Pinpoint the cell where the given text exists, returning its [x, y] midpoint coordinate. 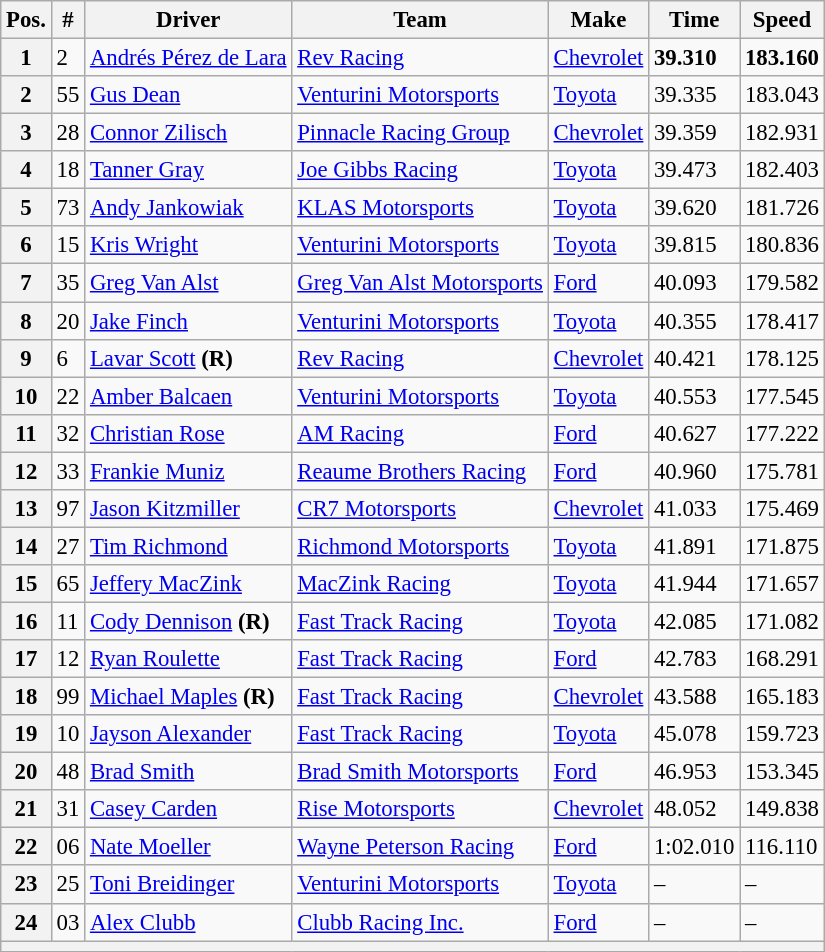
Jeffery MacZink [188, 584]
171.657 [782, 584]
5 [26, 208]
45.078 [694, 734]
97 [68, 509]
Pos. [26, 20]
179.582 [782, 283]
153.345 [782, 772]
178.417 [782, 321]
40.355 [694, 321]
Cody Dennison (R) [188, 621]
KLAS Motorsports [420, 208]
Lavar Scott (R) [188, 358]
65 [68, 584]
27 [68, 546]
181.726 [782, 208]
Rise Motorsports [420, 809]
Time [694, 20]
159.723 [782, 734]
7 [26, 283]
40.960 [694, 471]
183.043 [782, 95]
178.125 [782, 358]
19 [26, 734]
Joe Gibbs Racing [420, 170]
48.052 [694, 809]
168.291 [782, 659]
4 [26, 170]
33 [68, 471]
149.838 [782, 809]
Jake Finch [188, 321]
Andrés Pérez de Lara [188, 58]
39.335 [694, 95]
AM Racing [420, 433]
Greg Van Alst Motorsports [420, 283]
40.553 [694, 396]
31 [68, 809]
Make [598, 20]
Toni Breidinger [188, 885]
177.545 [782, 396]
40.627 [694, 433]
1:02.010 [694, 847]
03 [68, 922]
Michael Maples (R) [188, 697]
180.836 [782, 245]
9 [26, 358]
39.359 [694, 133]
Gus Dean [188, 95]
Driver [188, 20]
Andy Jankowiak [188, 208]
Kris Wright [188, 245]
Tim Richmond [188, 546]
48 [68, 772]
Jason Kitzmiller [188, 509]
165.183 [782, 697]
39.310 [694, 58]
Greg Van Alst [188, 283]
14 [26, 546]
183.160 [782, 58]
182.403 [782, 170]
Brad Smith Motorsports [420, 772]
175.469 [782, 509]
175.781 [782, 471]
06 [68, 847]
17 [26, 659]
39.620 [694, 208]
Christian Rose [188, 433]
Alex Clubb [188, 922]
116.110 [782, 847]
Casey Carden [188, 809]
171.875 [782, 546]
40.093 [694, 283]
28 [68, 133]
Ryan Roulette [188, 659]
40.421 [694, 358]
Brad Smith [188, 772]
41.891 [694, 546]
8 [26, 321]
Speed [782, 20]
Reaume Brothers Racing [420, 471]
42.783 [694, 659]
Team [420, 20]
3 [26, 133]
16 [26, 621]
25 [68, 885]
Amber Balcaen [188, 396]
Connor Zilisch [188, 133]
46.953 [694, 772]
13 [26, 509]
CR7 Motorsports [420, 509]
182.931 [782, 133]
Pinnacle Racing Group [420, 133]
177.222 [782, 433]
Frankie Muniz [188, 471]
Tanner Gray [188, 170]
99 [68, 697]
21 [26, 809]
43.588 [694, 697]
Nate Moeller [188, 847]
Jayson Alexander [188, 734]
41.944 [694, 584]
Clubb Racing Inc. [420, 922]
23 [26, 885]
39.815 [694, 245]
73 [68, 208]
41.033 [694, 509]
35 [68, 283]
171.082 [782, 621]
42.085 [694, 621]
# [68, 20]
Richmond Motorsports [420, 546]
32 [68, 433]
1 [26, 58]
24 [26, 922]
MacZink Racing [420, 584]
55 [68, 95]
39.473 [694, 170]
Wayne Peterson Racing [420, 847]
